Capture the cell that displays the provided text and extract its (x, y) central coordinate. 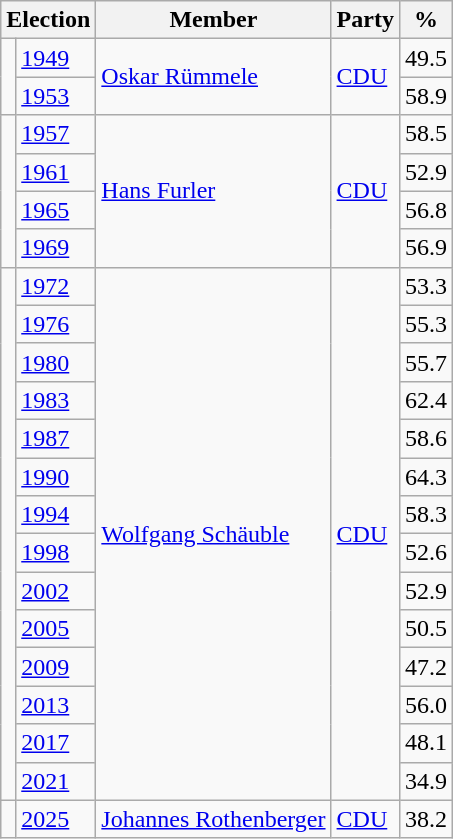
55.7 (426, 362)
53.3 (426, 286)
34.9 (426, 781)
1972 (56, 286)
1980 (56, 362)
1949 (56, 58)
2002 (56, 591)
47.2 (426, 667)
Wolfgang Schäuble (214, 534)
2017 (56, 743)
48.1 (426, 743)
1983 (56, 400)
Johannes Rothenberger (214, 819)
58.3 (426, 515)
64.3 (426, 477)
Hans Furler (214, 191)
38.2 (426, 819)
58.6 (426, 438)
1965 (56, 210)
1976 (56, 324)
55.3 (426, 324)
2005 (56, 629)
1998 (56, 553)
Party (365, 20)
1953 (56, 96)
49.5 (426, 58)
Oskar Rümmele (214, 77)
58.5 (426, 134)
52.6 (426, 553)
58.9 (426, 96)
50.5 (426, 629)
56.0 (426, 705)
2025 (56, 819)
56.8 (426, 210)
Election (48, 20)
2009 (56, 667)
2021 (56, 781)
62.4 (426, 400)
1987 (56, 438)
1990 (56, 477)
56.9 (426, 248)
Member (214, 20)
1961 (56, 172)
1957 (56, 134)
2013 (56, 705)
1969 (56, 248)
% (426, 20)
1994 (56, 515)
